Pinpoint the cell where the given text exists, returning its (x, y) midpoint coordinate. 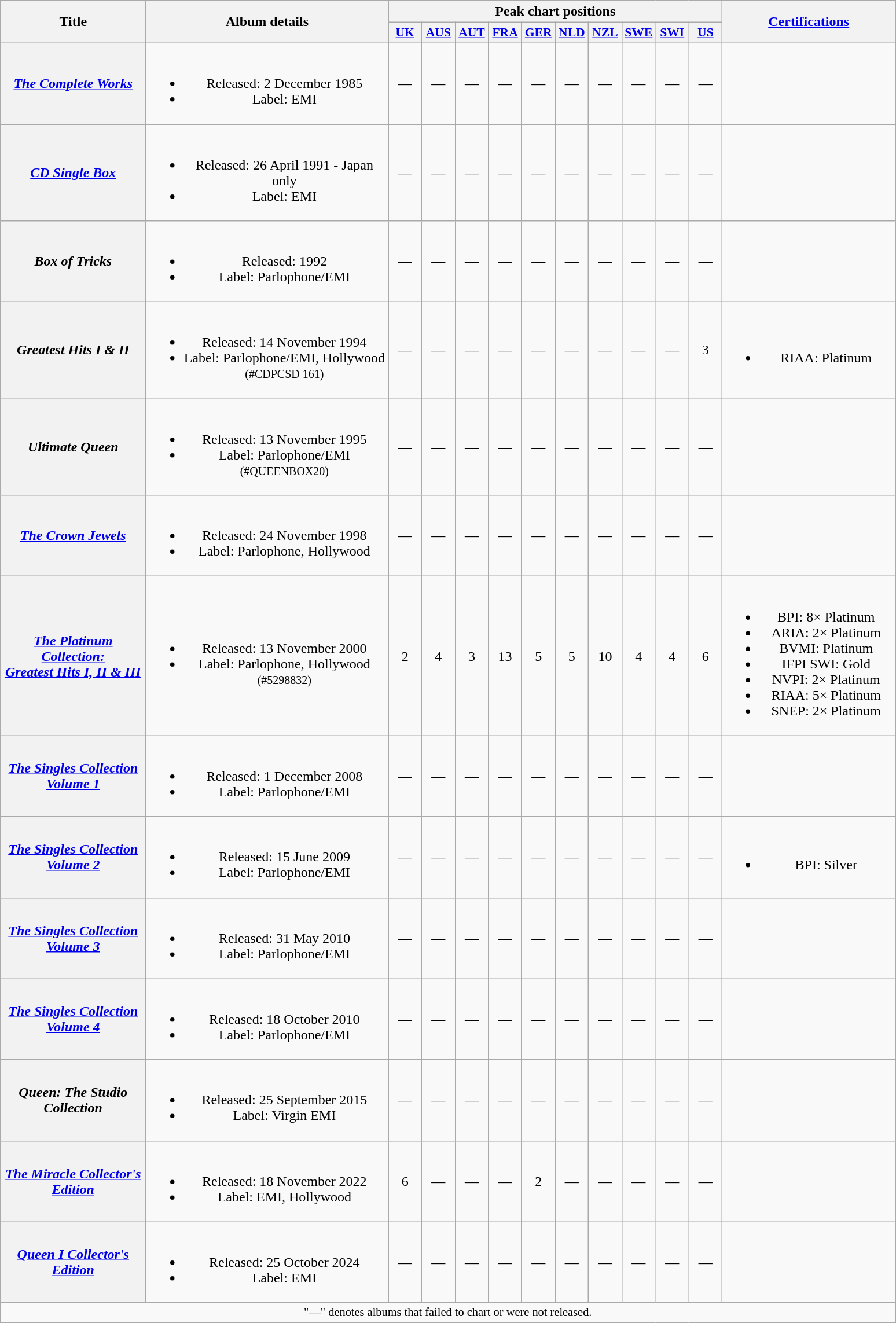
Released: 1 December 2008Label: Parlophone/EMI (267, 776)
SWI (672, 33)
BPI: Silver (809, 857)
The Crown Jewels (73, 536)
Box of Tricks (73, 262)
13 (505, 656)
Released: 15 June 2009Label: Parlophone/EMI (267, 857)
NZL (605, 33)
Album details (267, 22)
Greatest Hits I & II (73, 351)
SWE (638, 33)
US (706, 33)
Queen I Collector's Edition (73, 1262)
Released: 18 November 2022Label: EMI, Hollywood (267, 1181)
CD Single Box (73, 172)
Released: 26 April 1991 - Japan onlyLabel: EMI (267, 172)
RIAA: Platinum (809, 351)
Ultimate Queen (73, 447)
BPI: 8× PlatinumARIA: 2× PlatinumBVMI: PlatinumIFPI SWI: GoldNVPI: 2× PlatinumRIAA: 5× PlatinumSNEP: 2× Platinum (809, 656)
The Singles Collection Volume 2 (73, 857)
Released: 24 November 1998Label: Parlophone, Hollywood (267, 536)
The Miracle Collector's Edition (73, 1181)
NLD (572, 33)
AUT (472, 33)
Released: 13 November 2000Label: Parlophone, Hollywood (#5298832) (267, 656)
AUS (439, 33)
Released: 25 October 2024Label: EMI (267, 1262)
GER (538, 33)
Released: 1992Label: Parlophone/EMI (267, 262)
Released: 14 November 1994Label: Parlophone/EMI, Hollywood (#CDPCSD 161) (267, 351)
Released: 25 September 2015Label: Virgin EMI (267, 1100)
"—" denotes albums that failed to chart or were not released. (448, 1313)
The Singles Collection Volume 3 (73, 938)
Title (73, 22)
Released: 2 December 1985Label: EMI (267, 83)
The Platinum Collection:Greatest Hits I, II & III (73, 656)
Queen: The Studio Collection (73, 1100)
Released: 18 October 2010Label: Parlophone/EMI (267, 1019)
10 (605, 656)
Certifications (809, 22)
Released: 31 May 2010Label: Parlophone/EMI (267, 938)
UK (405, 33)
The Singles Collection Volume 1 (73, 776)
The Complete Works (73, 83)
Released: 13 November 1995Label: Parlophone/EMI (#QUEENBOX20) (267, 447)
Peak chart positions (556, 12)
FRA (505, 33)
The Singles Collection Volume 4 (73, 1019)
